Return (x, y) of the center of cell containing provided text 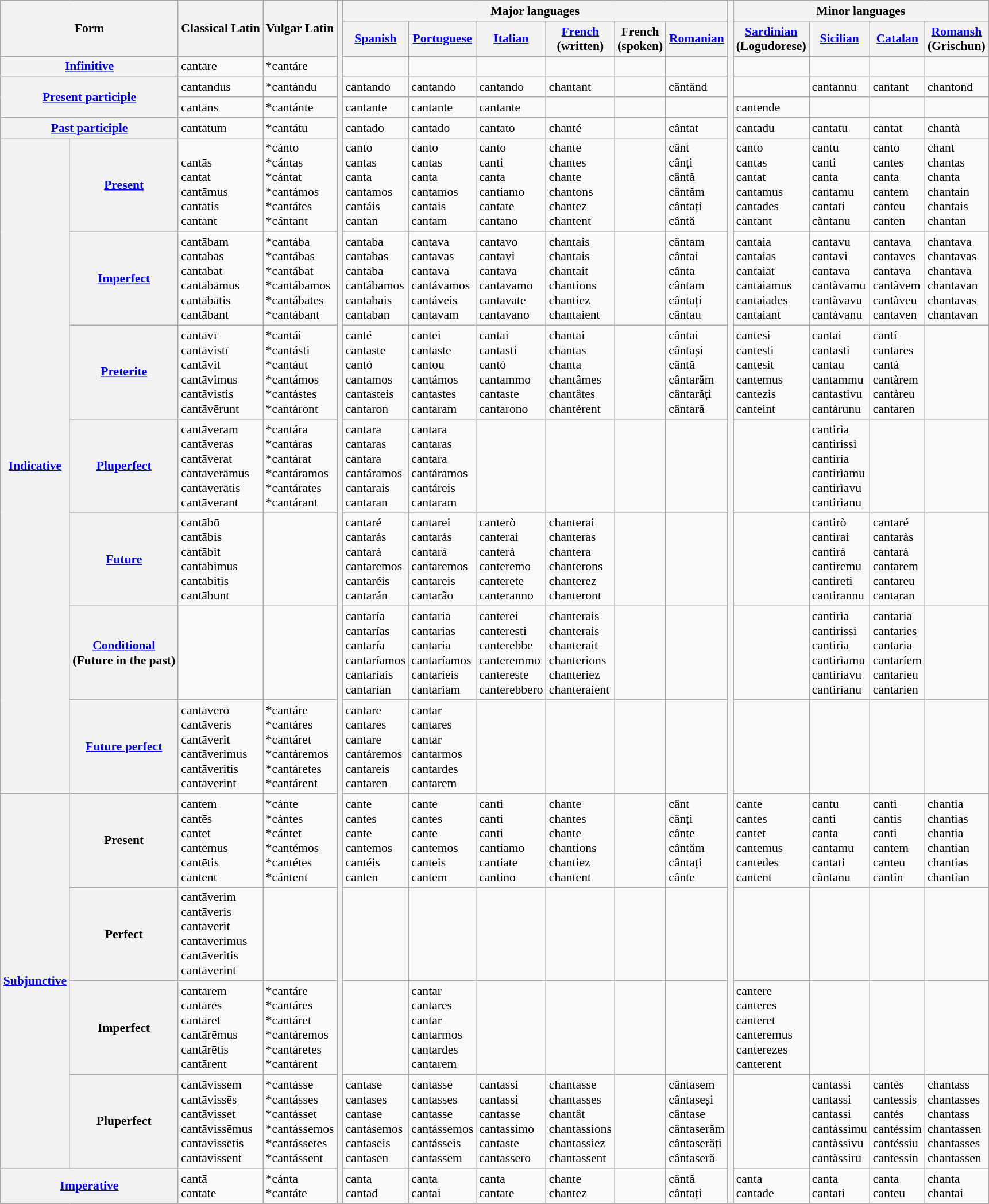
Sardinian(Logudorese) (771, 39)
*cantába*cantábas*cantábat*cantábamos*cantábates*cantábant (300, 279)
cantāscantatcantāmuscantātiscantant (221, 185)
Form (90, 29)
cantato (511, 128)
canterecanterescanteretcanteremuscanterezescanterent (771, 1028)
chantant (580, 87)
cântat (696, 128)
cantende (771, 107)
cantadu (771, 128)
cantacantad (376, 1186)
cantecantescantecantemoscantéiscanten (376, 841)
cantaracantarascantaracantáramoscantáreiscantaram (442, 466)
chantechanteschantechantonschantezchantent (580, 185)
cantat (897, 128)
*cantánte (300, 107)
Catalan (897, 39)
cantatu (840, 128)
cantaicantasticantaucantammucantastivucantàrunu (840, 372)
canteròcanteraicanteràcanteremocanteretecanteranno (511, 559)
Major languages (535, 11)
cantant (897, 87)
cantassicantassicantassecantassimocantastecantassero (511, 1122)
cantāverōcantāveriscantāveritcantāverimuscantāveritiscantāverint (221, 746)
cântăcântați (696, 1186)
cântamcântaicântacântamcântațicântau (696, 279)
cantavucantavicantavacantàvamucantàvavucantàvanu (840, 279)
cantabacantabascantabacantábamoscantabaiscantaban (376, 279)
cantacantate (511, 1186)
*cantáre (300, 67)
cantassicantassicantassicantàssimucantàssivucantàssiru (840, 1122)
cantocantascantacantamoscantáiscantan (376, 185)
Preterite (124, 372)
Future perfect (124, 746)
chantechantez (580, 1186)
cantāveramcantāverascantāveratcantāverāmuscantāverātiscantāverant (221, 466)
cantavacantavescantavacantàvemcantàveucantaven (897, 279)
cantaríacantaríascantaríacantaríamoscantaríaiscantarían (376, 653)
Romansh(Grischun) (957, 39)
Spanish (376, 39)
cantannu (840, 87)
chantà (957, 128)
chantiachantiaschantiachantianchantiaschantian (957, 841)
chantchantaschantachantainchantaischantan (957, 185)
cantassecantassescantassecantássemoscantásseiscantassem (442, 1122)
chanteraichanteraschanterachanteronschanterezchanteront (580, 559)
Romanian (696, 39)
cantavacantavascantavacantávamoscantáveiscantavam (442, 279)
Perfect (124, 934)
Infinitive (90, 67)
*cánto*cántas*cántat*cantámos*cantátes*cántant (300, 185)
cantābamcantābāscantābatcantābāmuscantābātiscantābant (221, 279)
cantātum (221, 128)
French(written) (580, 39)
cantariacantariascantariacantaríamoscantaríeiscantariam (442, 653)
Indicative (35, 466)
cantandus (221, 87)
cantābōcantābiscantābitcantābimuscantābitiscantābunt (221, 559)
cantocantascantacantamoscantaiscantam (442, 185)
Classical Latin (221, 29)
cantarécantaràscantaràcantaremcantareucantaran (897, 559)
cantiròcantiraicantiràcantiremucantireticantirannu (840, 559)
cantarécantaráscantarácantaremoscantaréiscantarán (376, 559)
cantaracantarascantaracantáramoscantaraiscantaran (376, 466)
cantemcantēscantetcantēmuscantētiscantent (221, 841)
Sicilian (840, 39)
*cantátu (300, 128)
cantaiacantaiascantaiatcantaiamuscantaiadescantaiant (771, 279)
canticanticanticantiamocantiatecantino (511, 841)
cantocantascantatcantamuscantadescantant (771, 185)
Portuguese (442, 39)
Conditional(Future in the past) (124, 653)
*cantái*cantásti*cantáut*cantámos*cantástes*cantáront (300, 372)
*cantándu (300, 87)
cantācantāte (221, 1186)
cantareicantaráscantarácantaremoscantareiscantarão (442, 559)
Future (124, 559)
cantacantati (840, 1186)
cantāverimcantāveriscantāveritcantāverimuscantāveritiscantāverint (221, 934)
Subjunctive (35, 981)
*cánta*cantáte (300, 1186)
*cantásse*cantásses*cantásset*cantássemos*cantássetes*cantássent (300, 1122)
cantāvīcantāvistīcantāvitcantāvimuscantāvistiscantāvērunt (221, 372)
cantecantescantetcantemuscantedescantent (771, 841)
canticantiscanticantemcanteucantin (897, 841)
chanteraischanteraischanteraitchanterionschanteriezchanteraient (580, 653)
cantāre (221, 67)
Present participle (90, 98)
cantesicantesticantesitcantemuscanteziscanteint (771, 372)
cantavocantavicantavacantavamocantavatecantavano (511, 279)
cantécantastecantócantamoscantasteiscantaron (376, 372)
cantacantai (442, 1186)
cantāremcantārēscantāretcantārēmuscantārētiscantārent (221, 1028)
cantāvissemcantāvissēscantāvissetcantāvissēmuscantāvissētiscantāvissent (221, 1122)
cantéscantessiscantéscantéssimcantéssiucantessin (897, 1122)
cantocantescantacantemcanteucanten (897, 185)
Vulgar Latin (300, 29)
chantavachantavaschantavachantavanchantavaschantavan (957, 279)
chantachantai (957, 1186)
cantícantarescantàcantàremcantàreucantaren (897, 372)
cantacanteu (897, 1186)
cantasecantasescantasecantásemoscantaseiscantasen (376, 1122)
*cantára*cantáras*cantárat*cantáramos*cantárates*cantárant (300, 466)
chantond (957, 87)
chantaichantaschantachantâmeschantâteschantèrent (580, 372)
cântaicântașicântăcântarămcântarățicântară (696, 372)
cântasemcântaseșicântasecântaserămcântaserățicântaseră (696, 1122)
Italian (511, 39)
cântând (696, 87)
cantecantescantecantemoscanteiscantem (442, 841)
cantāns (221, 107)
canteicantastecantoucantámoscantastescantaram (442, 372)
cantereicanteresticanterebbecanteremmocanterestecanterebbero (511, 653)
cantaicantasticantòcantammocantastecantarono (511, 372)
Imperative (90, 1186)
Past participle (90, 128)
cântcânțicântecântămcântațicânte (696, 841)
*cánte*cántes*cántet*cantémos*cantétes*cántent (300, 841)
Minor languages (861, 11)
French(spoken) (640, 39)
chantechanteschantechantionschantiezchantent (580, 841)
cantariacantariescantariacantaríemcantaríeucantarien (897, 653)
cantacantade (771, 1186)
chantaischantaischantaitchantionschantiezchantaient (580, 279)
chanté (580, 128)
cântcânțicântăcântămcântațicântă (696, 185)
cantarecantarescantarecantáremoscantareiscantaren (376, 746)
cantocanticantacantiamocantatecantano (511, 185)
chantasschantasseschantasschantassenchantasseschantassen (957, 1122)
chantassechantasseschantâtchantassionschantassiezchantassent (580, 1122)
